Detect which cell encompasses the target text, then output its [x, y] center coordinate. 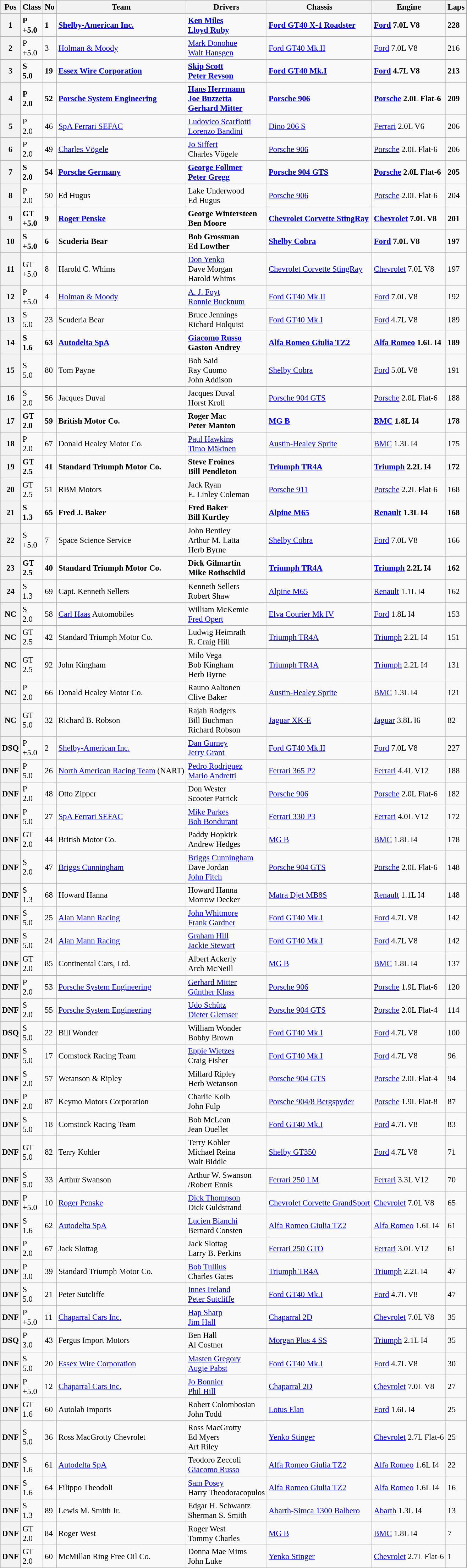
Shelby GT350 [319, 1152]
Porsche 904/8 Bergspyder [319, 1101]
120 [456, 987]
Porsche 1.9L Flat-8 [409, 1101]
Abarth 1.3L I4 [409, 1510]
Tom Payne [121, 370]
Don Wester Scooter Patrick [226, 794]
Engine [409, 7]
131 [456, 665]
Kenneth Sellers Robert Shaw [226, 591]
Udo Schütz Dieter Glemser [226, 1010]
Eppie Wietzes Craig Fisher [226, 1055]
84 [50, 1533]
Autolab Imports [121, 1409]
213 [456, 71]
Peter Sutcliffe [121, 1295]
Giacomo Russo Gaston Andrey [226, 342]
Porsche 1.9L Flat-6 [409, 987]
John Bentley Arthur M. Latta Herb Byrne [226, 540]
John Whitmore Frank Gardner [226, 918]
Rauno Aaltonen Clive Baker [226, 692]
204 [456, 195]
Teodoro Zeccoli Giacomo Russo [226, 1465]
Ford GT40 X-1 Roadster [319, 26]
32 [50, 720]
Bob Said Ray Cuomo John Addison [226, 370]
Terry Kohler [121, 1152]
Ferrari 330 P3 [319, 817]
Lake Underwood Ed Hugus [226, 195]
Otto Zipper [121, 794]
Don Yenko Dave Morgan Harold Whims [226, 269]
30 [456, 1363]
Mike Parkes Bob Bondurant [226, 817]
Porsche 2.2L Flat-6 [409, 490]
Ed Hugus [121, 195]
121 [456, 692]
192 [456, 297]
191 [456, 370]
Porsche Germany [121, 173]
Ferrari 250 GTO [319, 1248]
Fred Baker Bill Kurtley [226, 513]
166 [456, 540]
Roger West Tommy Charles [226, 1533]
Lucien Bianchi Bernard Consten [226, 1226]
Richard B. Robson [121, 720]
175 [456, 444]
Jaguar 3.8L I6 [409, 720]
5 [11, 126]
Wetanson & Ripley [121, 1079]
Bob Tullius Charles Gates [226, 1272]
Drivers [226, 7]
Ford 5.0L V8 [409, 370]
153 [456, 614]
Jaguar XK-E [319, 720]
Ferrari 3.3L V12 [409, 1180]
51 [50, 490]
14 [11, 342]
49 [50, 149]
55 [50, 1010]
Lewis M. Smith Jr. [121, 1510]
Ben Hall Al Costner [226, 1341]
Capt. Kenneth Sellers [121, 591]
Dan Gurney Jerry Grant [226, 748]
Donna Mae Mims John Luke [226, 1557]
Bob McLean Jean Ouellet [226, 1124]
137 [456, 964]
Hap Sharp Jim Hall [226, 1317]
Matra Djet MB8S [319, 895]
Dino 206 S [319, 126]
41 [50, 467]
Class [32, 7]
Abarth-Simca 1300 Balbero [319, 1510]
Renault 1.3L I4 [409, 513]
Millard Ripley Herb Wetanson [226, 1079]
Chassis [319, 7]
Sam Posey Harry Theodoracopulos [226, 1488]
George Follmer Peter Gregg [226, 173]
Dick Thompson Dick Guldstrand [226, 1203]
Bruce Jennings Richard Holquist [226, 320]
15 [11, 370]
58 [50, 614]
Ferrari 4.0L V12 [409, 817]
Pos [11, 7]
216 [456, 48]
68 [50, 895]
46 [50, 126]
Harold C. Whims [121, 269]
A. J. Foyt Ronnie Bucknum [226, 297]
Space Science Service [121, 540]
Fred J. Baker [121, 513]
Ferrari 250 LM [319, 1180]
Steve Froines Bill Pendleton [226, 467]
Ross MacGrotty Chevrolet [121, 1437]
80 [50, 370]
64 [50, 1488]
Graham Hill Jackie Stewart [226, 941]
Jacques Duval [121, 398]
44 [50, 839]
92 [50, 665]
Masten Gregory Augie Pabst [226, 1363]
Paul Hawkins Timo Mäkinen [226, 444]
151 [456, 637]
94 [456, 1079]
Continental Cars, Ltd. [121, 964]
Jo Siffert Charles Vögele [226, 149]
54 [50, 173]
Howard Hanna [121, 895]
George Wintersteen Ben Moore [226, 218]
Keymo Motors Corporation [121, 1101]
Jack Slottag [121, 1248]
39 [50, 1272]
Rajah Rodgers Bill Buchman Richard Robson [226, 720]
Porsche 911 [319, 490]
Arthur W. Swanson /Robert Ennis [226, 1180]
Edgar H. Schwantz Sherman S. Smith [226, 1510]
42 [50, 637]
66 [50, 692]
Robert Colombosian John Todd [226, 1409]
53 [50, 987]
182 [456, 794]
Howard Hanna Morrow Decker [226, 895]
70 [456, 1180]
William Wonder Bobby Brown [226, 1033]
59 [50, 421]
Ludovico Scarfiotti Lorenzo Bandini [226, 126]
Ferrari 3.0L V12 [409, 1248]
Charlie Kolb John Fulp [226, 1101]
71 [456, 1152]
Hans Herrmann Joe Buzzetta Gerhard Mitter [226, 99]
Milo Vega Bob Kingham Herb Byrne [226, 665]
Ferrari 4.4L V12 [409, 771]
33 [50, 1180]
Ross MacGrotty Ed MyersArt Riley [226, 1437]
114 [456, 1010]
Ferrari 365 P2 [319, 771]
69 [50, 591]
227 [456, 748]
Skip Scott Peter Revson [226, 71]
Briggs Cunningham Dave Jordan John Fitch [226, 867]
Laps [456, 7]
57 [50, 1079]
85 [50, 964]
201 [456, 218]
Jo Bonnier Phil Hill [226, 1386]
96 [456, 1055]
Bill Wonder [121, 1033]
Charles Vögele [121, 149]
Albert Ackerly Arch McNeill [226, 964]
63 [50, 342]
Roger West [121, 1533]
Carl Haas Automobiles [121, 614]
Jack Slottag Larry B. Perkins [226, 1248]
Triumph 2.1L I4 [409, 1341]
Ford 1.8L I4 [409, 614]
Fergus Import Motors [121, 1341]
Ken Miles Lloyd Ruby [226, 26]
Ludwig Heimrath R. Craig Hill [226, 637]
36 [50, 1437]
100 [456, 1033]
Chevrolet Corvette GrandSport [319, 1203]
Mark Donohue Walt Hansgen [226, 48]
52 [50, 99]
Innes Ireland Peter Sutcliffe [226, 1295]
50 [50, 195]
Lotus Elan [319, 1409]
Morgan Plus 4 SS [319, 1341]
Briggs Cunningham [121, 867]
McMillan Ring Free Oil Co. [121, 1557]
Paddy Hopkirk Andrew Hedges [226, 839]
89 [50, 1510]
Terry Kohler Michael Reina Walt Biddle [226, 1152]
205 [456, 173]
62 [50, 1226]
No [50, 7]
Jacques Duval Horst Kroll [226, 398]
Arthur Swanson [121, 1180]
209 [456, 99]
Ford 1.6L I4 [409, 1409]
North American Racing Team (NART) [121, 771]
43 [50, 1341]
Elva Courier Mk IV [319, 614]
Team [121, 7]
John Kingham [121, 665]
Dick Gilmartin Mike Rothschild [226, 568]
Ferrari 2.0L V6 [409, 126]
Jack Ryan E. Linley Coleman [226, 490]
40 [50, 568]
228 [456, 26]
83 [456, 1124]
Filippo Theodoli [121, 1488]
Roger Mac Peter Manton [226, 421]
48 [50, 794]
26 [50, 771]
Pedro Rodriguez Mario Andretti [226, 771]
Gerhard Mitter Günther Klass [226, 987]
William McKemie Fred Opert [226, 614]
RBM Motors [121, 490]
GT1.6 [32, 1409]
56 [50, 398]
Bob Grossman Ed Lowther [226, 241]
